Pinpoint the cell where the given text exists, returning its (X, Y) midpoint coordinate. 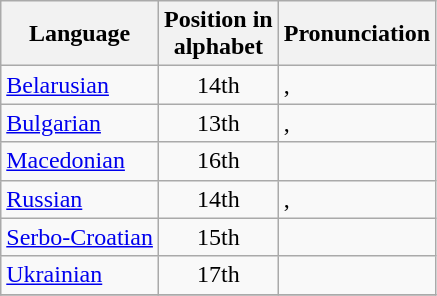
13th (218, 123)
Macedonian (80, 161)
Language (80, 34)
Bulgarian (80, 123)
Position in alphabet (218, 34)
17th (218, 275)
Belarusian (80, 85)
15th (218, 237)
Russian (80, 199)
Serbo-Croatian (80, 237)
16th (218, 161)
Ukrainian (80, 275)
Pronunciation (356, 34)
